Return [X, Y] of the center of cell containing provided text 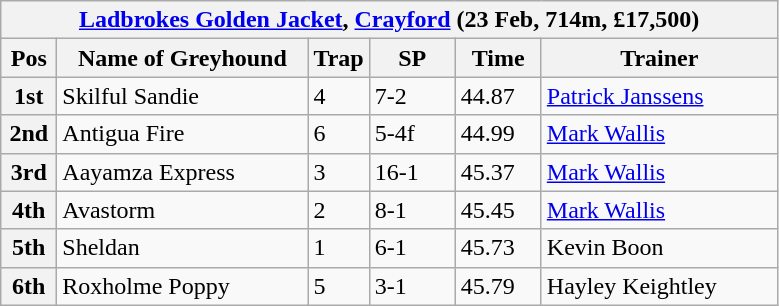
Ladbrokes Golden Jacket, Crayford (23 Feb, 714m, £17,500) [390, 20]
Skilful Sandie [182, 96]
5-4f [412, 134]
16-1 [412, 172]
4th [29, 210]
Patrick Janssens [659, 96]
1st [29, 96]
2 [338, 210]
SP [412, 58]
6 [338, 134]
7-2 [412, 96]
Trainer [659, 58]
Roxholme Poppy [182, 286]
Sheldan [182, 248]
44.87 [498, 96]
45.73 [498, 248]
Name of Greyhound [182, 58]
2nd [29, 134]
44.99 [498, 134]
Time [498, 58]
Hayley Keightley [659, 286]
8-1 [412, 210]
3-1 [412, 286]
Pos [29, 58]
5 [338, 286]
Trap [338, 58]
6-1 [412, 248]
3 [338, 172]
Avastorm [182, 210]
6th [29, 286]
3rd [29, 172]
45.45 [498, 210]
Aayamza Express [182, 172]
5th [29, 248]
45.79 [498, 286]
1 [338, 248]
4 [338, 96]
Kevin Boon [659, 248]
45.37 [498, 172]
Antigua Fire [182, 134]
